Pinpoint the cell where the given text exists, returning its (x, y) midpoint coordinate. 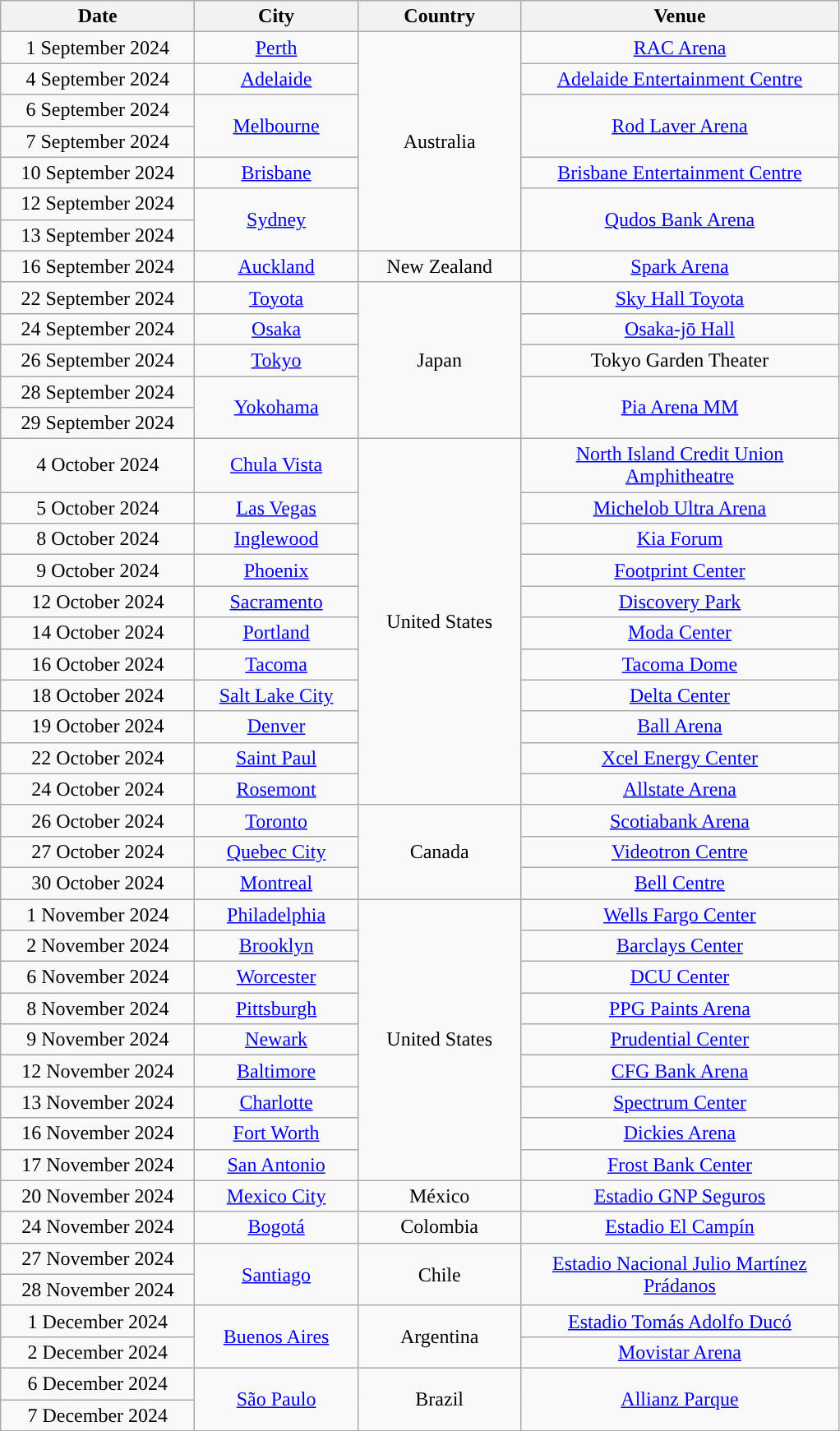
1 September 2024 (98, 48)
Phoenix (276, 570)
North Island Credit Union Amphitheatre (680, 465)
Canada (439, 852)
Brazil (439, 1399)
Baltimore (276, 1071)
Michelob Ultra Arena (680, 508)
Worcester (276, 977)
San Antonio (276, 1165)
5 October 2024 (98, 508)
18 October 2024 (98, 695)
19 October 2024 (98, 727)
12 November 2024 (98, 1071)
Tokyo (276, 360)
Montreal (276, 883)
29 September 2024 (98, 423)
Osaka (276, 329)
Dickies Arena (680, 1133)
Inglewood (276, 539)
Las Vegas (276, 508)
Pittsburgh (276, 1009)
24 September 2024 (98, 329)
Australia (439, 141)
Bell Centre (680, 883)
Adelaide (276, 79)
Santiago (276, 1274)
Philadelphia (276, 915)
Sacramento (276, 602)
6 November 2024 (98, 977)
13 November 2024 (98, 1102)
CFG Bank Arena (680, 1071)
8 October 2024 (98, 539)
Prudential Center (680, 1040)
7 December 2024 (98, 1415)
Saint Paul (276, 758)
Pia Arena MM (680, 408)
6 December 2024 (98, 1383)
Footprint Center (680, 570)
26 September 2024 (98, 360)
DCU Center (680, 977)
Scotiabank Arena (680, 820)
24 October 2024 (98, 789)
7 September 2024 (98, 141)
Estadio Nacional Julio Martínez Prádanos (680, 1274)
16 October 2024 (98, 664)
28 November 2024 (98, 1290)
Rosemont (276, 789)
Chula Vista (276, 465)
2 November 2024 (98, 946)
28 September 2024 (98, 392)
9 November 2024 (98, 1040)
4 September 2024 (98, 79)
São Paulo (276, 1399)
Xcel Energy Center (680, 758)
Japan (439, 360)
Argentina (439, 1336)
Portland (276, 633)
Discovery Park (680, 602)
Yokohama (276, 408)
1 November 2024 (98, 915)
Ball Arena (680, 727)
6 September 2024 (98, 110)
Moda Center (680, 633)
14 October 2024 (98, 633)
Bogotá (276, 1227)
10 September 2024 (98, 173)
13 September 2024 (98, 235)
Chile (439, 1274)
Brisbane Entertainment Centre (680, 173)
Delta Center (680, 695)
México (439, 1196)
Date (98, 16)
26 October 2024 (98, 820)
Kia Forum (680, 539)
Qudos Bank Arena (680, 219)
PPG Paints Arena (680, 1009)
27 November 2024 (98, 1258)
30 October 2024 (98, 883)
Estadio Tomás Adolfo Ducó (680, 1321)
Sydney (276, 219)
Allianz Parque (680, 1399)
Charlotte (276, 1102)
17 November 2024 (98, 1165)
Auckland (276, 266)
Estadio GNP Seguros (680, 1196)
Rod Laver Arena (680, 126)
RAC Arena (680, 48)
Newark (276, 1040)
Movistar Arena (680, 1352)
Osaka-jō Hall (680, 329)
Buenos Aires (276, 1336)
Frost Bank Center (680, 1165)
22 October 2024 (98, 758)
24 November 2024 (98, 1227)
Allstate Arena (680, 789)
Barclays Center (680, 946)
Fort Worth (276, 1133)
Tacoma Dome (680, 664)
16 November 2024 (98, 1133)
Country (439, 16)
New Zealand (439, 266)
City (276, 16)
12 October 2024 (98, 602)
Tacoma (276, 664)
Mexico City (276, 1196)
Denver (276, 727)
Sky Hall Toyota (680, 298)
22 September 2024 (98, 298)
8 November 2024 (98, 1009)
Toyota (276, 298)
Venue (680, 16)
Videotron Centre (680, 852)
Spark Arena (680, 266)
Adelaide Entertainment Centre (680, 79)
4 October 2024 (98, 465)
20 November 2024 (98, 1196)
27 October 2024 (98, 852)
1 December 2024 (98, 1321)
Melbourne (276, 126)
Colombia (439, 1227)
Toronto (276, 820)
Salt Lake City (276, 695)
Brooklyn (276, 946)
Tokyo Garden Theater (680, 360)
16 September 2024 (98, 266)
Wells Fargo Center (680, 915)
Perth (276, 48)
Quebec City (276, 852)
Spectrum Center (680, 1102)
2 December 2024 (98, 1352)
Brisbane (276, 173)
Estadio El Campín (680, 1227)
9 October 2024 (98, 570)
12 September 2024 (98, 204)
